Scan for the cell matching the given text and deliver its [X, Y] coordinate at center. 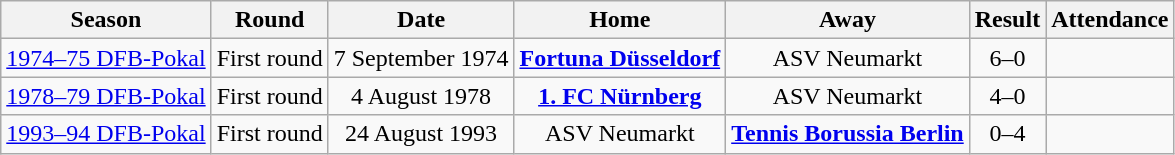
Date [421, 20]
1974–75 DFB-Pokal [106, 58]
0–4 [1007, 134]
24 August 1993 [421, 134]
Result [1007, 20]
6–0 [1007, 58]
Home [620, 20]
1978–79 DFB-Pokal [106, 96]
Attendance [1110, 20]
1. FC Nürnberg [620, 96]
Round [270, 20]
4–0 [1007, 96]
7 September 1974 [421, 58]
Away [848, 20]
Fortuna Düsseldorf [620, 58]
Season [106, 20]
4 August 1978 [421, 96]
1993–94 DFB-Pokal [106, 134]
Tennis Borussia Berlin [848, 134]
